For the text-containing cell, return its midpoint in (x, y) coordinate format. 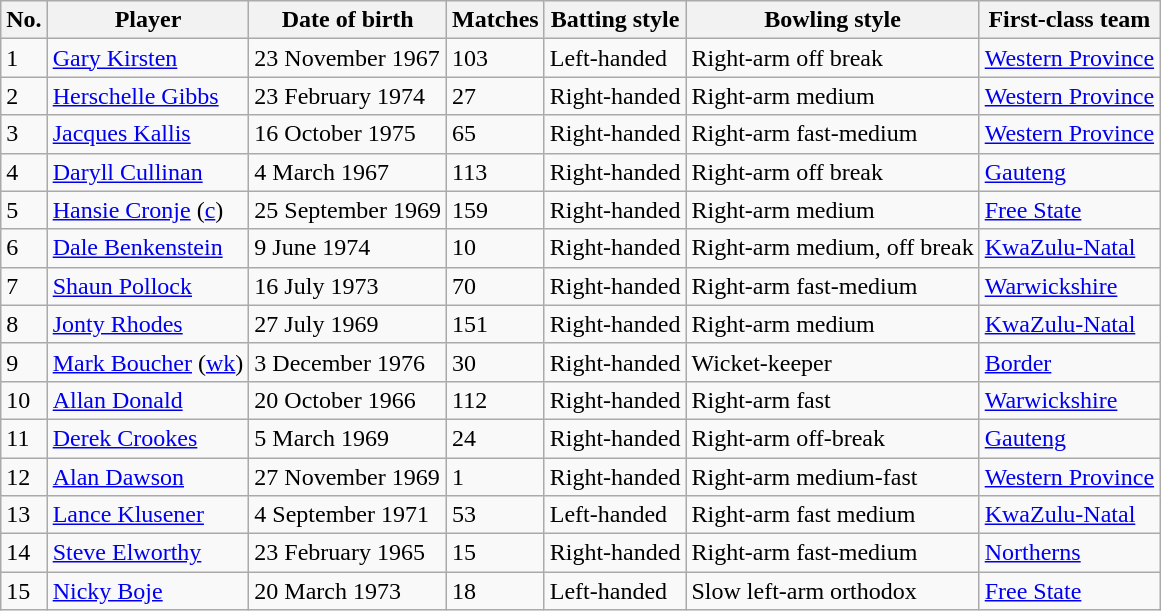
Derek Crookes (148, 438)
Right-arm fast (832, 400)
9 June 1974 (348, 248)
5 (24, 210)
11 (24, 438)
Batting style (615, 20)
3 December 1976 (348, 362)
3 (24, 134)
Wicket-keeper (832, 362)
7 (24, 286)
27 July 1969 (348, 324)
Gary Kirsten (148, 58)
30 (496, 362)
Hansie Cronje (c) (148, 210)
Steve Elworthy (148, 553)
4 March 1967 (348, 172)
5 March 1969 (348, 438)
Daryll Cullinan (148, 172)
Date of birth (348, 20)
23 February 1965 (348, 553)
9 (24, 362)
Bowling style (832, 20)
13 (24, 515)
Jacques Kallis (148, 134)
8 (24, 324)
Slow left-arm orthodox (832, 591)
Nicky Boje (148, 591)
16 July 1973 (348, 286)
27 November 1969 (348, 477)
65 (496, 134)
23 November 1967 (348, 58)
Jonty Rhodes (148, 324)
159 (496, 210)
112 (496, 400)
151 (496, 324)
14 (24, 553)
27 (496, 96)
Right-arm fast medium (832, 515)
Northerns (1069, 553)
Allan Donald (148, 400)
Shaun Pollock (148, 286)
12 (24, 477)
Herschelle Gibbs (148, 96)
53 (496, 515)
2 (24, 96)
Right-arm off-break (832, 438)
20 October 1966 (348, 400)
16 October 1975 (348, 134)
Right-arm medium-fast (832, 477)
Lance Klusener (148, 515)
103 (496, 58)
18 (496, 591)
25 September 1969 (348, 210)
Alan Dawson (148, 477)
Player (148, 20)
6 (24, 248)
24 (496, 438)
Matches (496, 20)
First-class team (1069, 20)
4 September 1971 (348, 515)
113 (496, 172)
Border (1069, 362)
20 March 1973 (348, 591)
Mark Boucher (wk) (148, 362)
Right-arm medium, off break (832, 248)
Dale Benkenstein (148, 248)
23 February 1974 (348, 96)
No. (24, 20)
70 (496, 286)
4 (24, 172)
